For the text-containing cell, return its midpoint in (X, Y) coordinate format. 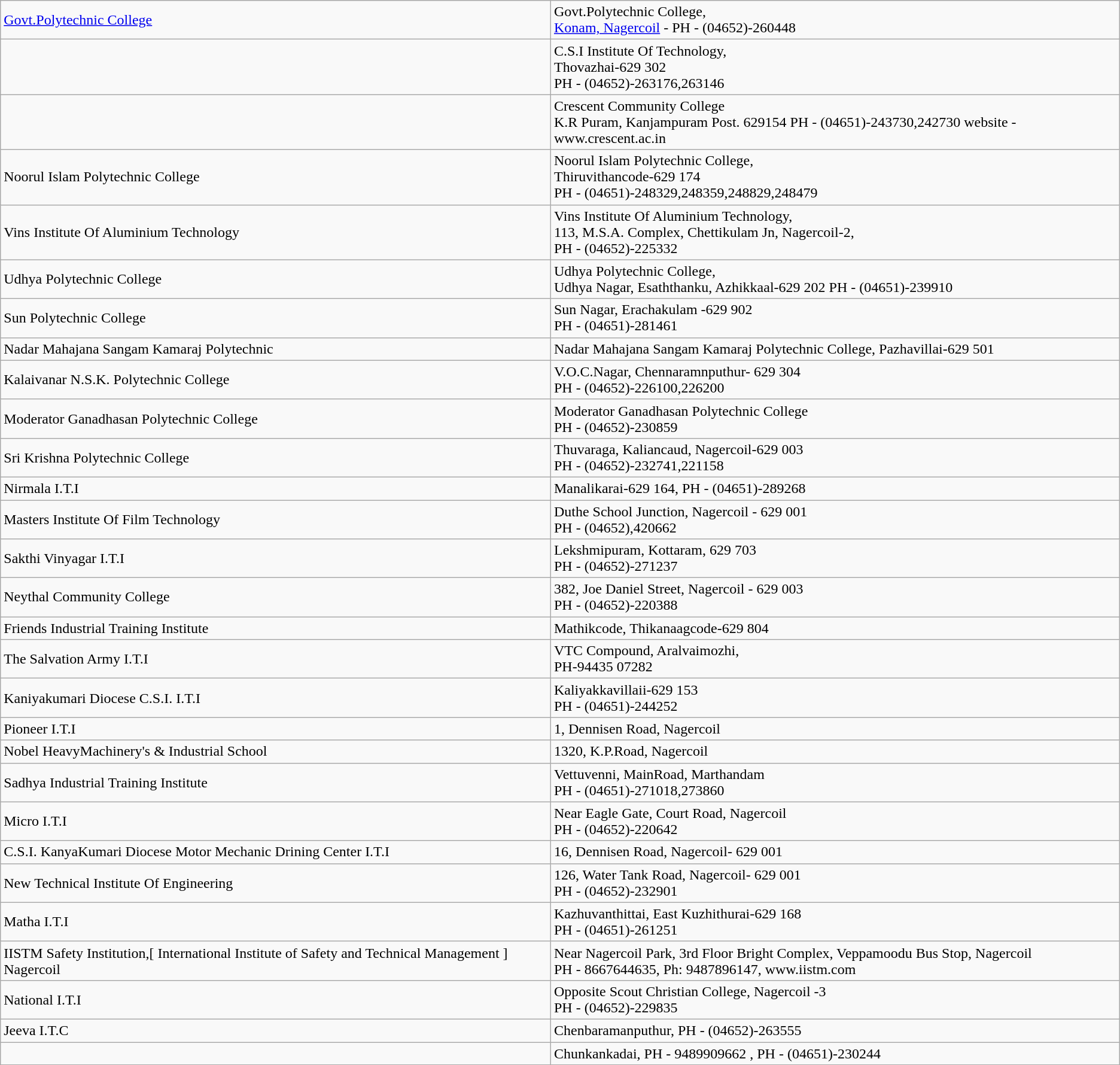
Chenbaramanputhur, PH - (04652)-263555 (835, 1030)
Sakthi Vinyagar I.T.I (276, 559)
National I.T.I (276, 999)
16, Dennisen Road, Nagercoil- 629 001 (835, 852)
Udhya Polytechnic College (276, 279)
Moderator Ganadhasan Polytechnic CollegePH - (04652)-230859 (835, 419)
Vettuvenni, MainRoad, MarthandamPH - (04651)-271018,273860 (835, 783)
VTC Compound, Aralvaimozhi,PH-94435 07282 (835, 659)
Manalikarai-629 164, PH - (04651)-289268 (835, 488)
C.S.I. KanyaKumari Diocese Motor Mechanic Drining Center I.T.I (276, 852)
Opposite Scout Christian College, Nagercoil -3PH - (04652)-229835 (835, 999)
Lekshmipuram, Kottaram, 629 703PH - (04652)-271237 (835, 559)
New Technical Institute Of Engineering (276, 883)
Sun Polytechnic College (276, 318)
Near Nagercoil Park, 3rd Floor Bright Complex, Veppamoodu Bus Stop, NagercoilPH - 8667644635, Ph: 9487896147, www.iistm.com (835, 961)
Udhya Polytechnic College,Udhya Nagar, Esaththanku, Azhikkaal-629 202 PH - (04651)-239910 (835, 279)
Kazhuvanthittai, East Kuzhithurai-629 168PH - (04651)-261251 (835, 921)
1320, K.P.Road, Nagercoil (835, 751)
Jeeva I.T.C (276, 1030)
Micro I.T.I (276, 821)
Moderator Ganadhasan Polytechnic College (276, 419)
Kalaivanar N.S.K. Polytechnic College (276, 379)
The Salvation Army I.T.I (276, 659)
Nobel HeavyMachinery's & Industrial School (276, 751)
V.O.C.Nagar, Chennaramnputhur- 629 304PH - (04652)-226100,226200 (835, 379)
Kaliyakkavillaii-629 153PH - (04651)-244252 (835, 698)
Friends Industrial Training Institute (276, 628)
Noorul Islam Polytechnic College,Thiruvithancode-629 174PH - (04651)-248329,248359,248829,248479 (835, 177)
IISTM Safety Institution,[ International Institute of Safety and Technical Management ] Nagercoil (276, 961)
Neythal Community College (276, 597)
Near Eagle Gate, Court Road, NagercoilPH - (04652)-220642 (835, 821)
Duthe School Junction, Nagercoil - 629 001PH - (04652),420662 (835, 519)
Masters Institute Of Film Technology (276, 519)
Kaniyakumari Diocese C.S.I. I.T.I (276, 698)
Noorul Islam Polytechnic College (276, 177)
Sun Nagar, Erachakulam -629 902PH - (04651)-281461 (835, 318)
Pioneer I.T.I (276, 729)
126, Water Tank Road, Nagercoil- 629 001PH - (04652)-232901 (835, 883)
1, Dennisen Road, Nagercoil (835, 729)
Govt.Polytechnic College,Konam, Nagercoil - PH - (04652)-260448 (835, 20)
Nadar Mahajana Sangam Kamaraj Polytechnic (276, 349)
Crescent Community CollegeK.R Puram, Kanjampuram Post. 629154 PH - (04651)-243730,242730 website - www.crescent.ac.in (835, 122)
Nirmala I.T.I (276, 488)
Chunkankadai, PH - 9489909662 , PH - (04651)-230244 (835, 1054)
C.S.I Institute Of Technology,Thovazhai-629 302PH - (04652)-263176,263146 (835, 67)
Nadar Mahajana Sangam Kamaraj Polytechnic College, Pazhavillai-629 501 (835, 349)
Sri Krishna Polytechnic College (276, 457)
382, Joe Daniel Street, Nagercoil - 629 003PH - (04652)-220388 (835, 597)
Mathikcode, Thikanaagcode-629 804 (835, 628)
Thuvaraga, Kaliancaud, Nagercoil-629 003PH - (04652)-232741,221158 (835, 457)
Vins Institute Of Aluminium Technology,113, M.S.A. Complex, Chettikulam Jn, Nagercoil-2,PH - (04652)-225332 (835, 232)
Sadhya Industrial Training Institute (276, 783)
Govt.Polytechnic College (276, 20)
Vins Institute Of Aluminium Technology (276, 232)
Matha I.T.I (276, 921)
